Return [X, Y] of the center of cell containing provided text 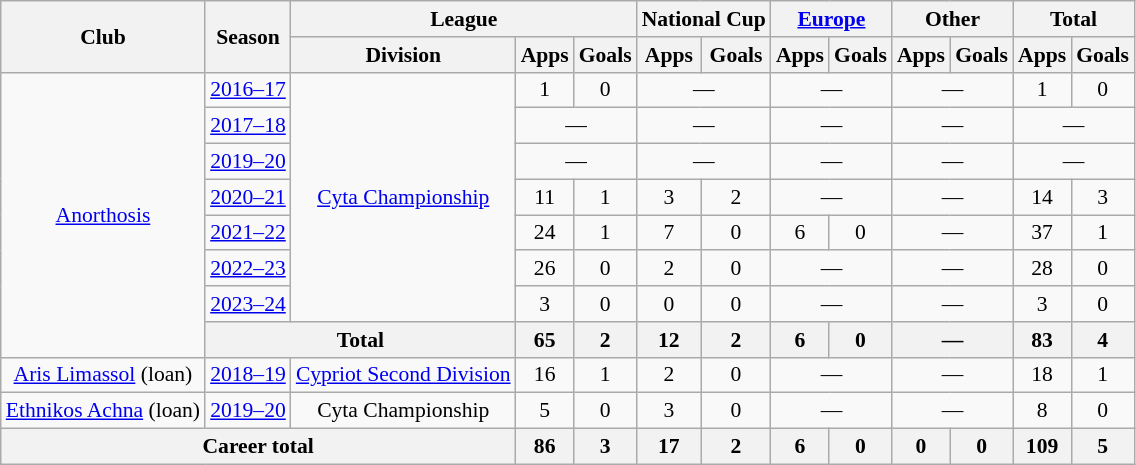
18 [1042, 375]
Aris Limassol (loan) [103, 375]
2017–18 [248, 126]
65 [545, 340]
2023–24 [248, 304]
2021–22 [248, 233]
2020–21 [248, 197]
28 [1042, 269]
14 [1042, 197]
83 [1042, 340]
86 [545, 447]
Cypriot Second Division [404, 375]
Career total [258, 447]
League [464, 19]
24 [545, 233]
2018–19 [248, 375]
Ethnikos Achna (loan) [103, 411]
7 [669, 233]
Season [248, 36]
12 [669, 340]
26 [545, 269]
Other [952, 19]
Europe [832, 19]
109 [1042, 447]
17 [669, 447]
Division [404, 55]
11 [545, 197]
8 [1042, 411]
2022–23 [248, 269]
Club [103, 36]
2016–17 [248, 90]
37 [1042, 233]
4 [1102, 340]
National Cup [704, 19]
16 [545, 375]
Anorthosis [103, 214]
